Determine the (X, Y) coordinate at the center of the cell enclosing the given text.  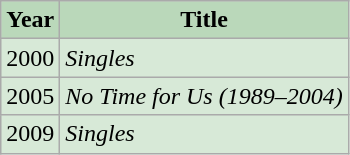
2000 (30, 58)
2009 (30, 134)
Title (204, 20)
Year (30, 20)
2005 (30, 96)
No Time for Us (1989–2004) (204, 96)
